Determine the (x, y) coordinate at the center of the cell enclosing the given text.  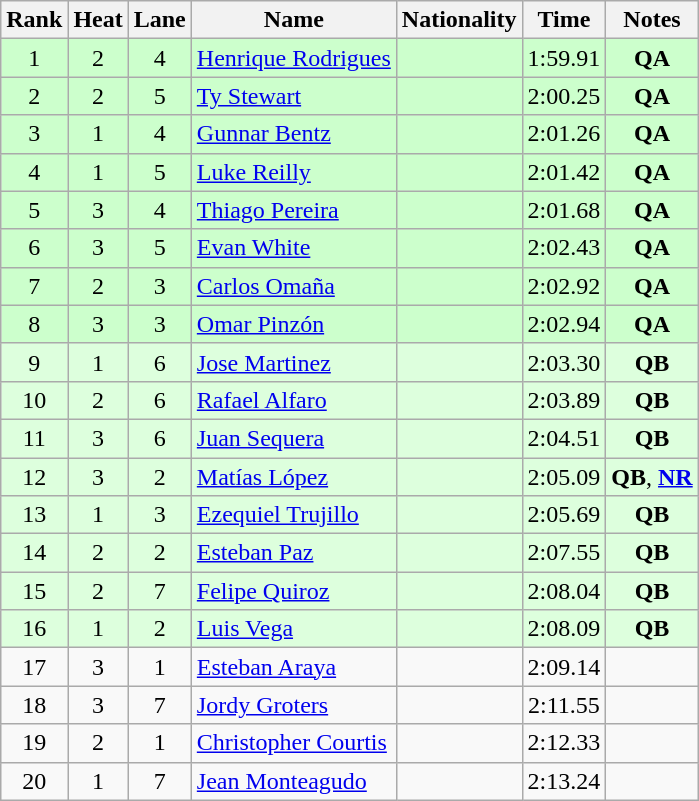
Jean Monteagudo (294, 781)
18 (34, 705)
2:01.26 (564, 134)
14 (34, 553)
2:13.24 (564, 781)
Matías López (294, 477)
Omar Pinzón (294, 324)
10 (34, 400)
Thiago Pereira (294, 210)
Gunnar Bentz (294, 134)
2:07.55 (564, 553)
Juan Sequera (294, 438)
2:02.43 (564, 248)
Lane (160, 20)
Luke Reilly (294, 172)
Esteban Paz (294, 553)
2:05.69 (564, 515)
Evan White (294, 248)
2:02.94 (564, 324)
2:12.33 (564, 743)
Ezequiel Trujillo (294, 515)
Time (564, 20)
2:08.04 (564, 591)
2:04.51 (564, 438)
Rafael Alfaro (294, 400)
2:09.14 (564, 667)
16 (34, 629)
2:11.55 (564, 705)
2:01.68 (564, 210)
19 (34, 743)
1:59.91 (564, 58)
15 (34, 591)
2:03.30 (564, 362)
13 (34, 515)
9 (34, 362)
Esteban Araya (294, 667)
2:02.92 (564, 286)
Christopher Courtis (294, 743)
20 (34, 781)
Name (294, 20)
Henrique Rodrigues (294, 58)
Notes (652, 20)
2:05.09 (564, 477)
2:00.25 (564, 96)
Ty Stewart (294, 96)
Carlos Omaña (294, 286)
2:03.89 (564, 400)
Heat (98, 20)
Jose Martinez (294, 362)
Luis Vega (294, 629)
12 (34, 477)
Rank (34, 20)
Felipe Quiroz (294, 591)
11 (34, 438)
2:08.09 (564, 629)
8 (34, 324)
QB, NR (652, 477)
Jordy Groters (294, 705)
Nationality (459, 20)
17 (34, 667)
2:01.42 (564, 172)
